Extract the [X, Y] coordinate from the center of the cell holding the provided text.  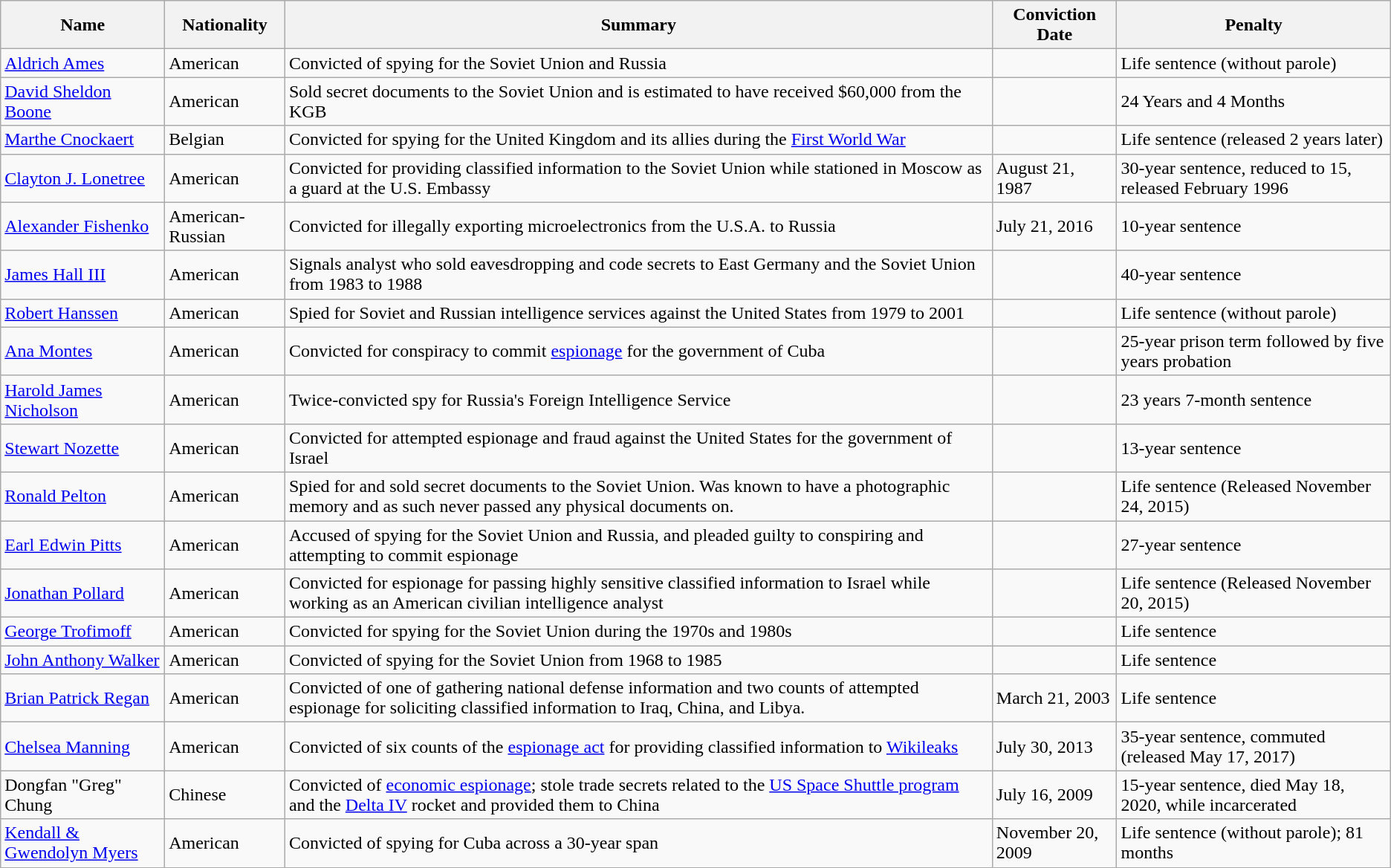
August 21, 1987 [1054, 178]
Life sentence (Released November 24, 2015) [1254, 496]
July 16, 2009 [1054, 795]
Stewart Nozette [83, 447]
Convicted for illegally exporting microelectronics from the U.S.A. to Russia [638, 226]
Convicted for conspiracy to commit espionage for the government of Cuba [638, 351]
Convicted of spying for the Soviet Union and Russia [638, 63]
13-year sentence [1254, 447]
25-year prison term followed by five years probation [1254, 351]
Clayton J. Lonetree [83, 178]
Convicted of six counts of the espionage act for providing classified information to Wikileaks [638, 746]
Twice-convicted spy for Russia's Foreign Intelligence Service [638, 400]
July 21, 2016 [1054, 226]
July 30, 2013 [1054, 746]
Chinese [225, 795]
40-year sentence [1254, 275]
10-year sentence [1254, 226]
Convicted of spying for the Soviet Union from 1968 to 1985 [638, 660]
23 years 7-month sentence [1254, 400]
Sold secret documents to the Soviet Union and is estimated to have received $60,000 from the KGB [638, 101]
Name [83, 25]
Harold James Nicholson [83, 400]
Convicted of economic espionage; stole trade secrets related to the US Space Shuttle program and the Delta IV rocket and provided them to China [638, 795]
30-year sentence, reduced to 15, released February 1996 [1254, 178]
Convicted for espionage for passing highly sensitive classified information to Israel while working as an American civilian intelligence analyst [638, 593]
David Sheldon Boone [83, 101]
Convicted of spying for Cuba across a 30-year span [638, 843]
Spied for and sold secret documents to the Soviet Union. Was known to have a photographic memory and as such never passed any physical documents on. [638, 496]
Convicted for spying for the Soviet Union during the 1970s and 1980s [638, 632]
Jonathan Pollard [83, 593]
Life sentence (released 2 years later) [1254, 140]
Signals analyst who sold eavesdropping and code secrets to East Germany and the Soviet Union from 1983 to 1988 [638, 275]
Accused of spying for the Soviet Union and Russia, and pleaded guilty to conspiring and attempting to commit espionage [638, 544]
Convicted for attempted espionage and fraud against the United States for the government of Israel [638, 447]
Life sentence (without parole); 81 months [1254, 843]
Robert Hanssen [83, 313]
Brian Patrick Regan [83, 699]
Marthe Cnockaert [83, 140]
John Anthony Walker [83, 660]
Penalty [1254, 25]
Life sentence (Released November 20, 2015) [1254, 593]
Earl Edwin Pitts [83, 544]
27-year sentence [1254, 544]
Ronald Pelton [83, 496]
James Hall III [83, 275]
Dongfan "Greg" Chung [83, 795]
24 Years and 4 Months [1254, 101]
November 20, 2009 [1054, 843]
Aldrich Ames [83, 63]
Belgian [225, 140]
Summary [638, 25]
March 21, 2003 [1054, 699]
Nationality [225, 25]
Conviction Date [1054, 25]
George Trofimoff [83, 632]
Convicted for spying for the United Kingdom and its allies during the First World War [638, 140]
35-year sentence, commuted (released May 17, 2017) [1254, 746]
Ana Montes [83, 351]
Convicted for providing classified information to the Soviet Union while stationed in Moscow as a guard at the U.S. Embassy [638, 178]
Alexander Fishenko [83, 226]
Spied for Soviet and Russian intelligence services against the United States from 1979 to 2001 [638, 313]
American-Russian [225, 226]
Chelsea Manning [83, 746]
15-year sentence, died May 18, 2020, while incarcerated [1254, 795]
Kendall & Gwendolyn Myers [83, 843]
